Return the [X, Y] coordinate for the center point of the cell that contains the specified text.  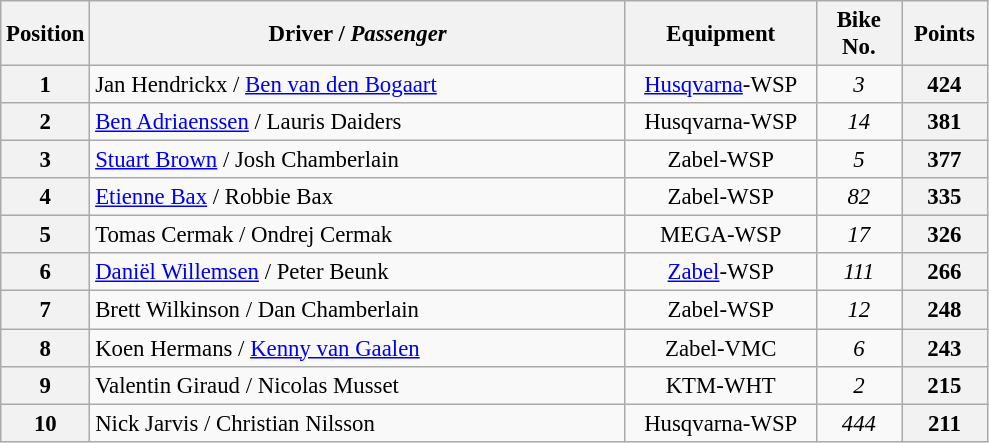
8 [46, 348]
215 [945, 385]
Driver / Passenger [358, 34]
17 [859, 235]
424 [945, 85]
266 [945, 273]
7 [46, 310]
326 [945, 235]
381 [945, 122]
111 [859, 273]
KTM-WHT [720, 385]
9 [46, 385]
Zabel-VMC [720, 348]
377 [945, 160]
211 [945, 423]
Etienne Bax / Robbie Bax [358, 197]
12 [859, 310]
Bike No. [859, 34]
4 [46, 197]
1 [46, 85]
243 [945, 348]
82 [859, 197]
Daniël Willemsen / Peter Beunk [358, 273]
14 [859, 122]
Tomas Cermak / Ondrej Cermak [358, 235]
Points [945, 34]
444 [859, 423]
Koen Hermans / Kenny van Gaalen [358, 348]
Stuart Brown / Josh Chamberlain [358, 160]
335 [945, 197]
Jan Hendrickx / Ben van den Bogaart [358, 85]
Nick Jarvis / Christian Nilsson [358, 423]
248 [945, 310]
Position [46, 34]
Valentin Giraud / Nicolas Musset [358, 385]
10 [46, 423]
Brett Wilkinson / Dan Chamberlain [358, 310]
Ben Adriaenssen / Lauris Daiders [358, 122]
Equipment [720, 34]
MEGA-WSP [720, 235]
